Find where the given text appears and provide that cell's center as (x, y) coordinate. 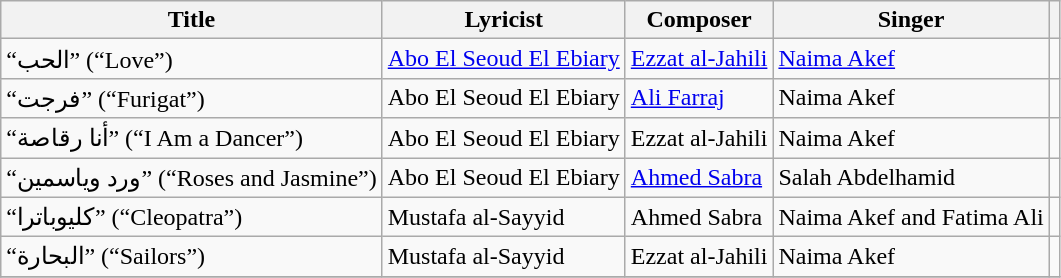
Salah Abdelhamid (911, 178)
Singer (911, 20)
Title (192, 20)
“أنا رقاصة” (“I Am a Dancer”) (192, 138)
“البحارة” (“Sailors”) (192, 257)
“الحب” (“Love”) (192, 59)
“كليوباترا” (“Cleopatra”) (192, 217)
Lyricist (504, 20)
Composer (699, 20)
“ورد وياسمين” (“Roses and Jasmine”) (192, 178)
Naima Akef and Fatima Ali (911, 217)
Ali Farraj (699, 98)
“فرجت” (“Furigat”) (192, 98)
